Provide the (x, y) coordinate of the cell's center where the given text is located.  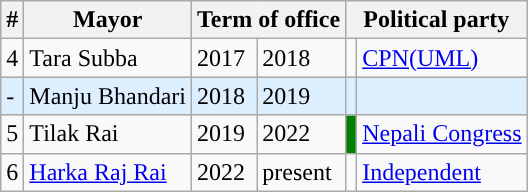
Nepali Congress (442, 134)
- (12, 96)
CPN(UML) (442, 58)
4 (12, 58)
Tara Subba (108, 58)
Political party (436, 20)
5 (12, 134)
present (302, 172)
Manju Bhandari (108, 96)
Tilak Rai (108, 134)
Term of office (269, 20)
Harka Raj Rai (108, 172)
Mayor (108, 20)
Independent (442, 172)
6 (12, 172)
# (12, 20)
2017 (224, 58)
